Pinpoint the cell where the given text exists, returning its (X, Y) midpoint coordinate. 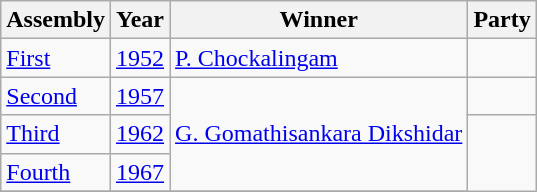
Winner (319, 20)
First (56, 58)
1957 (140, 96)
Fourth (56, 172)
Party (502, 20)
Second (56, 96)
Assembly (56, 20)
P. Chockalingam (319, 58)
Third (56, 134)
1962 (140, 134)
1967 (140, 172)
1952 (140, 58)
G. Gomathisankara Dikshidar (319, 134)
Year (140, 20)
